Determine the (x, y) coordinate at the center of the cell enclosing the given text.  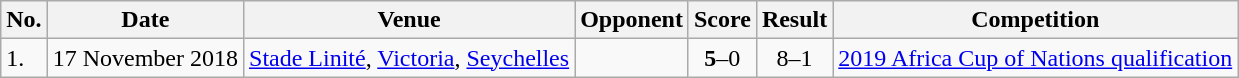
8–1 (794, 58)
1. (24, 58)
Date (145, 20)
No. (24, 20)
17 November 2018 (145, 58)
Result (794, 20)
Opponent (632, 20)
5–0 (722, 58)
Competition (1036, 20)
2019 Africa Cup of Nations qualification (1036, 58)
Venue (410, 20)
Score (722, 20)
Stade Linité, Victoria, Seychelles (410, 58)
